Scan for the cell matching the given text and deliver its (X, Y) coordinate at center. 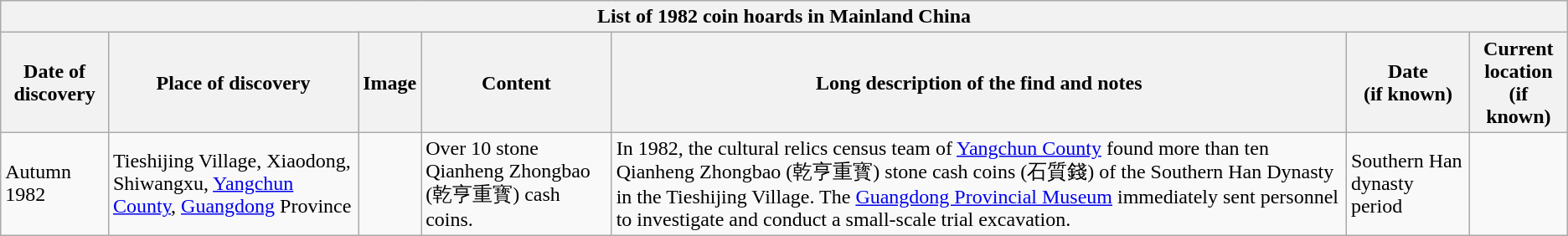
Long description of the find and notes (978, 82)
List of 1982 coin hoards in Mainland China (784, 17)
Autumn 1982 (55, 184)
Date(if known) (1407, 82)
Place of discovery (233, 82)
Image (390, 82)
Current location(if known) (1518, 82)
Tieshijing Village, Xiaodong, Shiwangxu, Yangchun County, Guangdong Province (233, 184)
Southern Han dynasty period (1407, 184)
Date of discovery (55, 82)
Over 10 stone Qianheng Zhongbao (乾亨重寳) cash coins. (517, 184)
Content (517, 82)
